Output the [x, y] coordinate of the center of the cell containing the given text.  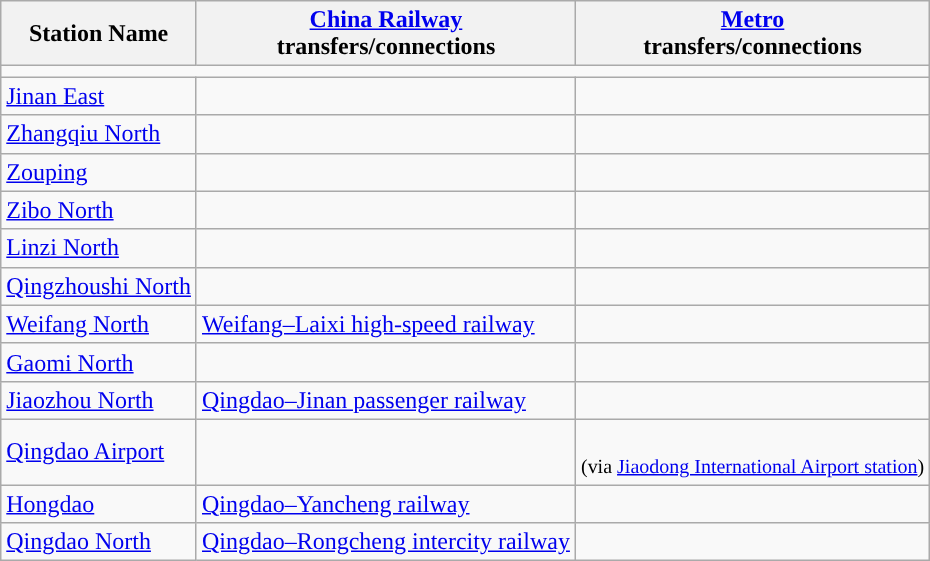
Jinan East [99, 96]
Qingdao–Rongcheng intercity railway [386, 542]
China Railwaytransfers/connections [386, 34]
Hongdao [99, 503]
Jiaozhou North [99, 400]
Qingzhoushi North [99, 286]
(via Jiaodong International Airport station) [752, 452]
Linzi North [99, 248]
Metrotransfers/connections [752, 34]
Qingdao–Jinan passenger railway [386, 400]
Station Name [99, 34]
Qingdao North [99, 542]
Weifang–Laixi high-speed railway [386, 324]
Zibo North [99, 210]
Gaomi North [99, 362]
Qingdao–Yancheng railway [386, 503]
Qingdao Airport [99, 452]
Zouping [99, 172]
Zhangqiu North [99, 134]
Weifang North [99, 324]
